Output the [X, Y] coordinate of the center of the cell containing the given text.  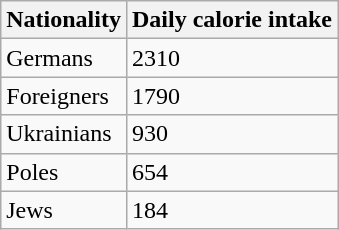
Jews [64, 210]
Foreigners [64, 96]
Nationality [64, 20]
Germans [64, 58]
930 [232, 134]
1790 [232, 96]
2310 [232, 58]
184 [232, 210]
Ukrainians [64, 134]
Daily calorie intake [232, 20]
654 [232, 172]
Poles [64, 172]
